Locate the cell with the specified text and output its (x, y) center coordinate. 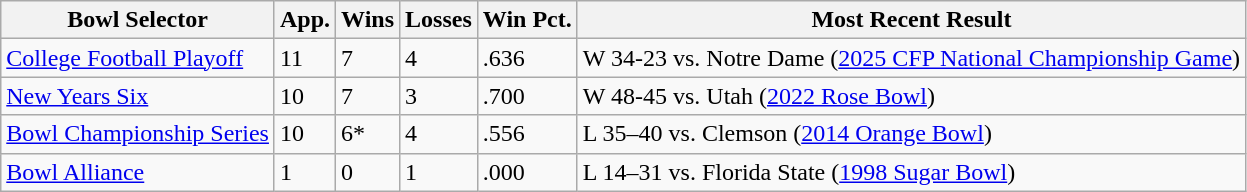
.000 (527, 172)
11 (304, 58)
0 (368, 172)
.556 (527, 134)
.700 (527, 96)
W 48-45 vs. Utah (2022 Rose Bowl) (911, 96)
3 (439, 96)
Bowl Alliance (138, 172)
L 14–31 vs. Florida State (1998 Sugar Bowl) (911, 172)
Bowl Championship Series (138, 134)
L 35–40 vs. Clemson (2014 Orange Bowl) (911, 134)
Wins (368, 20)
Win Pct. (527, 20)
New Years Six (138, 96)
Losses (439, 20)
6* (368, 134)
W 34-23 vs. Notre Dame (2025 CFP National Championship Game) (911, 58)
App. (304, 20)
Bowl Selector (138, 20)
Most Recent Result (911, 20)
College Football Playoff (138, 58)
.636 (527, 58)
